Extract the (X, Y) coordinate from the center of the cell holding the provided text.  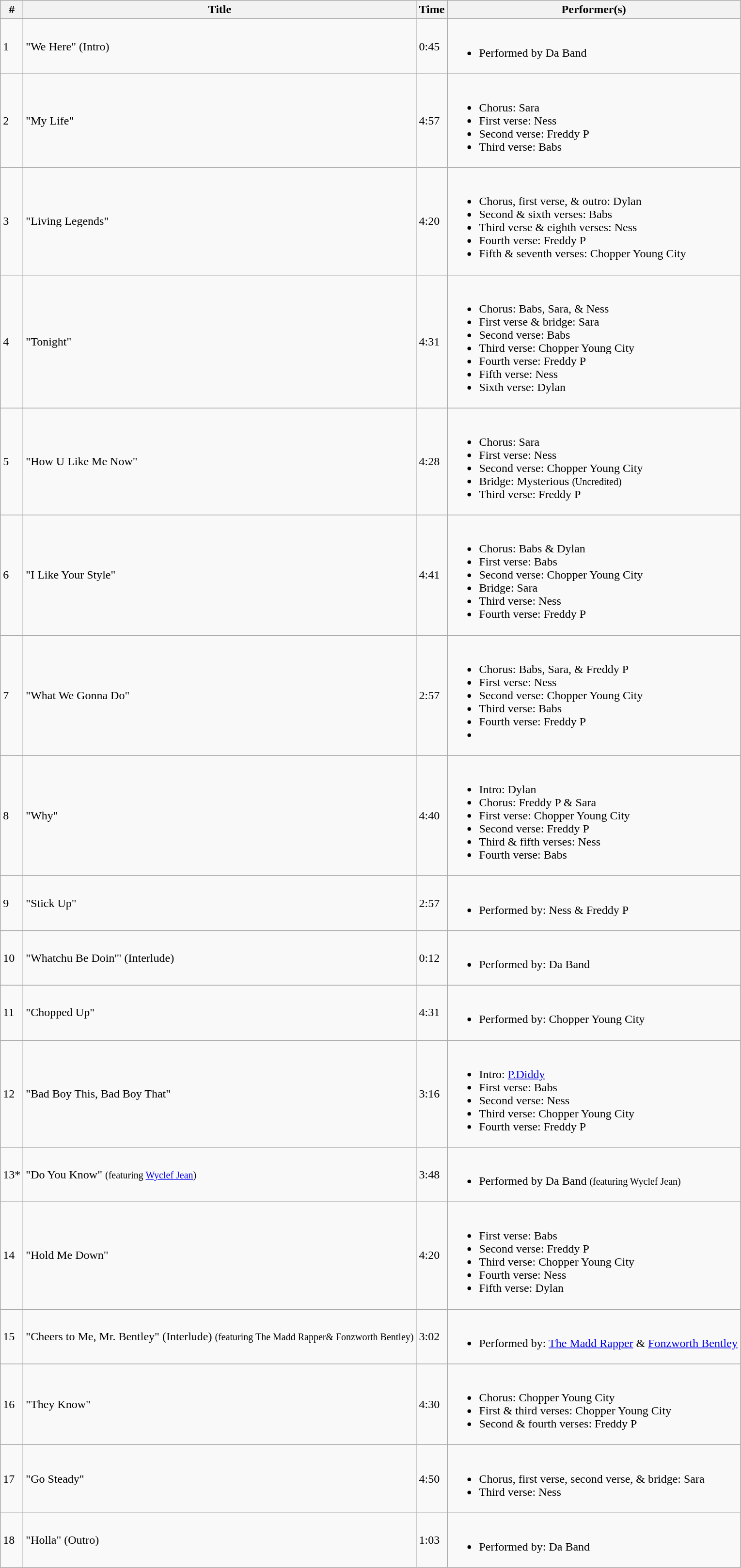
"Do You Know" (featuring Wyclef Jean) (220, 1175)
Chorus: SaraFirst verse: NessSecond verse: Chopper Young CityBridge: Mysterious (Uncredited)Third verse: Freddy P (594, 461)
"Chopped Up" (220, 1013)
4:40 (432, 815)
7 (12, 695)
"Cheers to Me, Mr. Bentley" (Interlude) (featuring The Madd Rapper& Fonzworth Bentley) (220, 1336)
0:45 (432, 47)
"Why" (220, 815)
Chorus: Babs & DylanFirst verse: BabsSecond verse: Chopper Young CityBridge: SaraThird verse: NessFourth verse: Freddy P (594, 575)
Chorus: Chopper Young CityFirst & third verses: Chopper Young CitySecond & fourth verses: Freddy P (594, 1404)
10 (12, 957)
0:12 (432, 957)
Time (432, 10)
"Whatchu Be Doin'" (Interlude) (220, 957)
Performed by: Chopper Young City (594, 1013)
15 (12, 1336)
18 (12, 1540)
"Tonight" (220, 341)
12 (12, 1093)
Performed by: The Madd Rapper & Fonzworth Bentley (594, 1336)
4:30 (432, 1404)
3:02 (432, 1336)
Performer(s) (594, 10)
"Bad Boy This, Bad Boy That" (220, 1093)
"I Like Your Style" (220, 575)
13* (12, 1175)
"Living Legends" (220, 221)
4:57 (432, 121)
14 (12, 1256)
16 (12, 1404)
Performed by: Ness & Freddy P (594, 903)
Title (220, 10)
Performed by Da Band (featuring Wyclef Jean) (594, 1175)
"Holla" (Outro) (220, 1540)
Chorus: Babs, Sara, & Freddy PFirst verse: NessSecond verse: Chopper Young CityThird verse: BabsFourth verse: Freddy P (594, 695)
4:28 (432, 461)
4:41 (432, 575)
Chorus, first verse, second verse, & bridge: SaraThird verse: Ness (594, 1479)
"How U Like Me Now" (220, 461)
4:50 (432, 1479)
3 (12, 221)
"Go Steady" (220, 1479)
1:03 (432, 1540)
9 (12, 903)
"Stick Up" (220, 903)
8 (12, 815)
17 (12, 1479)
Intro: P.DiddyFirst verse: BabsSecond verse: NessThird verse: Chopper Young CityFourth verse: Freddy P (594, 1093)
1 (12, 47)
Performed by Da Band (594, 47)
"What We Gonna Do" (220, 695)
6 (12, 575)
# (12, 10)
First verse: BabsSecond verse: Freddy PThird verse: Chopper Young CityFourth verse: NessFifth verse: Dylan (594, 1256)
Intro: DylanChorus: Freddy P & SaraFirst verse: Chopper Young CitySecond verse: Freddy PThird & fifth verses: NessFourth verse: Babs (594, 815)
"Hold Me Down" (220, 1256)
5 (12, 461)
"We Here" (Intro) (220, 47)
11 (12, 1013)
"They Know" (220, 1404)
Chorus: SaraFirst verse: NessSecond verse: Freddy PThird verse: Babs (594, 121)
"My Life" (220, 121)
3:48 (432, 1175)
2 (12, 121)
4 (12, 341)
3:16 (432, 1093)
